Pinpoint the cell where the given text exists, returning its [x, y] midpoint coordinate. 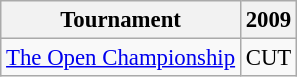
The Open Championship [121, 58]
CUT [268, 58]
Tournament [121, 20]
2009 [268, 20]
